Return the (X, Y) coordinate for the center point of the cell that contains the specified text.  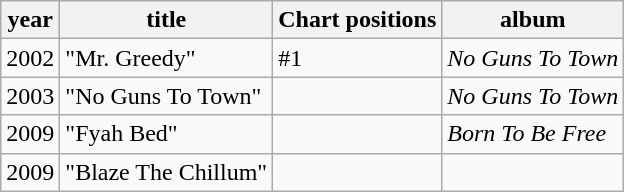
album (533, 20)
"Blaze The Chillum" (166, 172)
2003 (30, 96)
"No Guns To Town" (166, 96)
title (166, 20)
Chart positions (358, 20)
year (30, 20)
"Fyah Bed" (166, 134)
Born To Be Free (533, 134)
#1 (358, 58)
"Mr. Greedy" (166, 58)
2002 (30, 58)
